For the text-containing cell, return its midpoint in [X, Y] coordinate format. 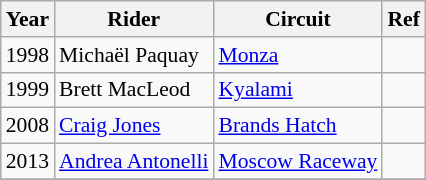
Rider [134, 19]
2013 [28, 162]
Brett MacLeod [134, 90]
Ref [403, 19]
2008 [28, 126]
Circuit [298, 19]
Moscow Raceway [298, 162]
Brands Hatch [298, 126]
Year [28, 19]
Craig Jones [134, 126]
Kyalami [298, 90]
1998 [28, 55]
1999 [28, 90]
Michaël Paquay [134, 55]
Andrea Antonelli [134, 162]
Monza [298, 55]
